For the text-containing cell, return its midpoint in [X, Y] coordinate format. 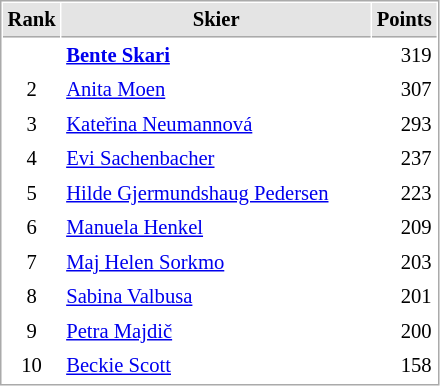
7 [32, 262]
10 [32, 366]
Evi Sachenbacher [216, 158]
Points [404, 20]
9 [32, 332]
Petra Majdič [216, 332]
5 [32, 194]
223 [404, 194]
3 [32, 124]
Beckie Scott [216, 366]
203 [404, 262]
Bente Skari [216, 56]
8 [32, 296]
6 [32, 228]
Skier [216, 20]
Kateřina Neumannová [216, 124]
4 [32, 158]
Anita Moen [216, 90]
2 [32, 90]
319 [404, 56]
201 [404, 296]
Rank [32, 20]
Maj Helen Sorkmo [216, 262]
158 [404, 366]
237 [404, 158]
209 [404, 228]
Sabina Valbusa [216, 296]
Hilde Gjermundshaug Pedersen [216, 194]
200 [404, 332]
307 [404, 90]
Manuela Henkel [216, 228]
293 [404, 124]
